Find where the given text appears and provide that cell's center as [x, y] coordinate. 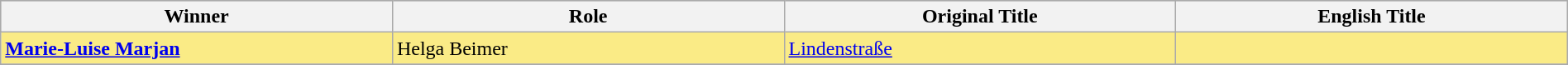
Original Title [980, 17]
Winner [197, 17]
Lindenstraße [980, 48]
English Title [1372, 17]
Helga Beimer [588, 48]
Marie-Luise Marjan [197, 48]
Role [588, 17]
